Identify which cell holds the provided text, then report its [X, Y] central coordinate. 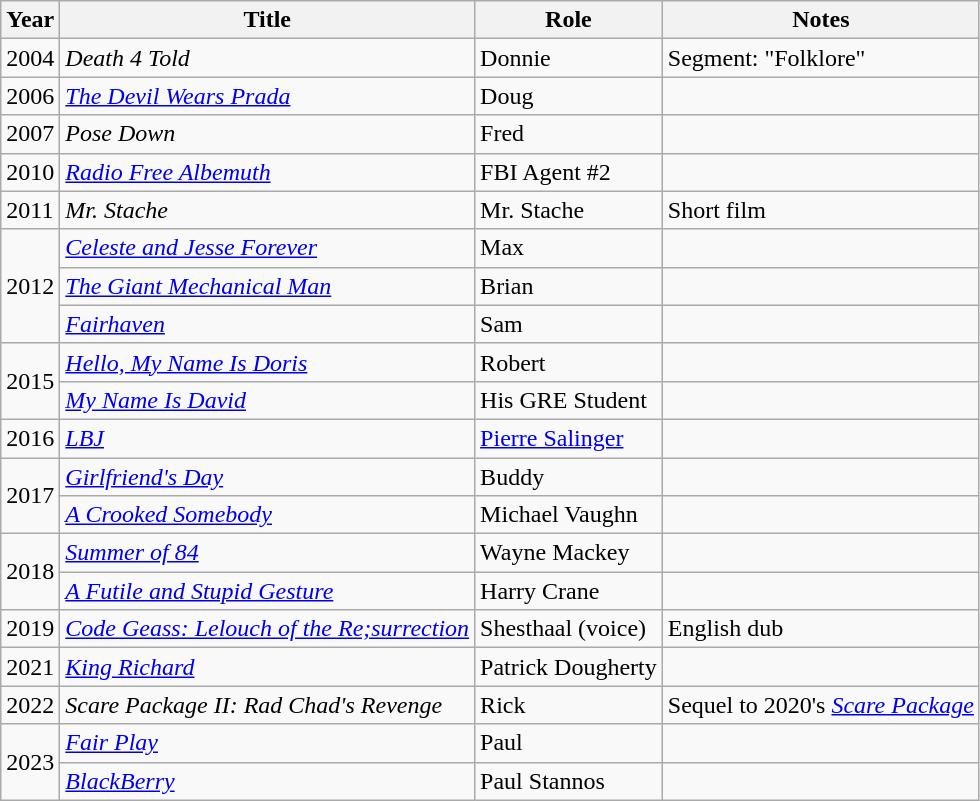
2023 [30, 762]
Segment: "Folklore" [820, 58]
Pierre Salinger [569, 438]
Fair Play [268, 743]
Code Geass: Lelouch of the Re;surrection [268, 629]
Fairhaven [268, 324]
King Richard [268, 667]
2006 [30, 96]
Radio Free Albemuth [268, 172]
Paul Stannos [569, 781]
2022 [30, 705]
The Devil Wears Prada [268, 96]
Brian [569, 286]
BlackBerry [268, 781]
Death 4 Told [268, 58]
Celeste and Jesse Forever [268, 248]
2018 [30, 572]
Robert [569, 362]
2012 [30, 286]
Rick [569, 705]
Fred [569, 134]
Max [569, 248]
2019 [30, 629]
2017 [30, 496]
Michael Vaughn [569, 515]
Doug [569, 96]
Short film [820, 210]
Sam [569, 324]
Shesthaal (voice) [569, 629]
FBI Agent #2 [569, 172]
2010 [30, 172]
Role [569, 20]
2004 [30, 58]
Scare Package II: Rad Chad's Revenge [268, 705]
Pose Down [268, 134]
The Giant Mechanical Man [268, 286]
Girlfriend's Day [268, 477]
A Crooked Somebody [268, 515]
Harry Crane [569, 591]
Paul [569, 743]
Donnie [569, 58]
Title [268, 20]
My Name Is David [268, 400]
Buddy [569, 477]
Patrick Dougherty [569, 667]
LBJ [268, 438]
Year [30, 20]
Wayne Mackey [569, 553]
Sequel to 2020's Scare Package [820, 705]
2011 [30, 210]
2016 [30, 438]
2015 [30, 381]
A Futile and Stupid Gesture [268, 591]
His GRE Student [569, 400]
Hello, My Name Is Doris [268, 362]
2021 [30, 667]
Summer of 84 [268, 553]
2007 [30, 134]
English dub [820, 629]
Notes [820, 20]
